Output the [X, Y] coordinate of the center of the cell containing the given text.  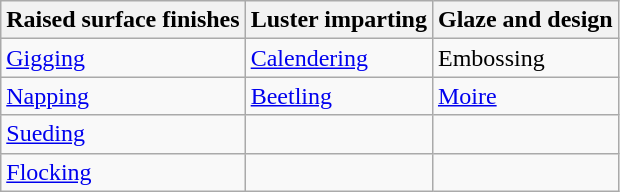
Luster imparting [338, 20]
Moire [525, 96]
Embossing [525, 58]
Sueding [123, 134]
Raised surface finishes [123, 20]
Gigging [123, 58]
Beetling [338, 96]
Glaze and design [525, 20]
Calendering [338, 58]
Flocking [123, 172]
Napping [123, 96]
